For the text-containing cell, return its midpoint in [X, Y] coordinate format. 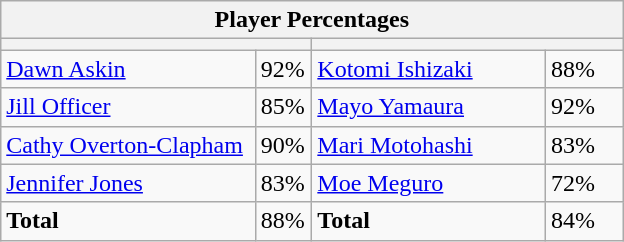
Jennifer Jones [128, 183]
72% [584, 183]
Jill Officer [128, 107]
Cathy Overton-Clapham [128, 145]
84% [584, 221]
Kotomi Ishizaki [429, 69]
Mari Motohashi [429, 145]
90% [284, 145]
Player Percentages [312, 20]
Moe Meguro [429, 183]
Dawn Askin [128, 69]
85% [284, 107]
Mayo Yamaura [429, 107]
